From the cell containing the given text, extract its center point as (X, Y) coordinate. 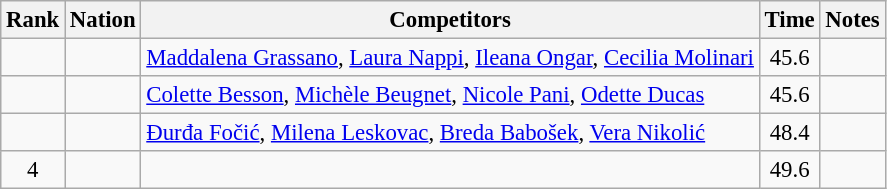
Nation (103, 20)
49.6 (790, 170)
Competitors (450, 20)
4 (33, 170)
Rank (33, 20)
Đurđa Fočić, Milena Leskovac, Breda Babošek, Vera Nikolić (450, 133)
Colette Besson, Michèle Beugnet, Nicole Pani, Odette Ducas (450, 95)
Notes (852, 20)
48.4 (790, 133)
Time (790, 20)
Maddalena Grassano, Laura Nappi, Ileana Ongar, Cecilia Molinari (450, 58)
